Scan for the cell matching the given text and deliver its [x, y] coordinate at center. 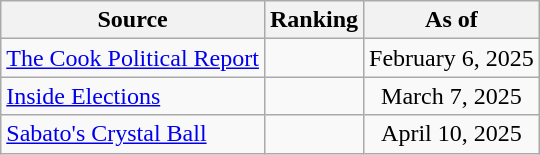
Inside Elections [133, 96]
Sabato's Crystal Ball [133, 134]
April 10, 2025 [452, 134]
March 7, 2025 [452, 96]
February 6, 2025 [452, 58]
As of [452, 20]
The Cook Political Report [133, 58]
Source [133, 20]
Ranking [314, 20]
